Locate the cell with the specified text and output its [x, y] center coordinate. 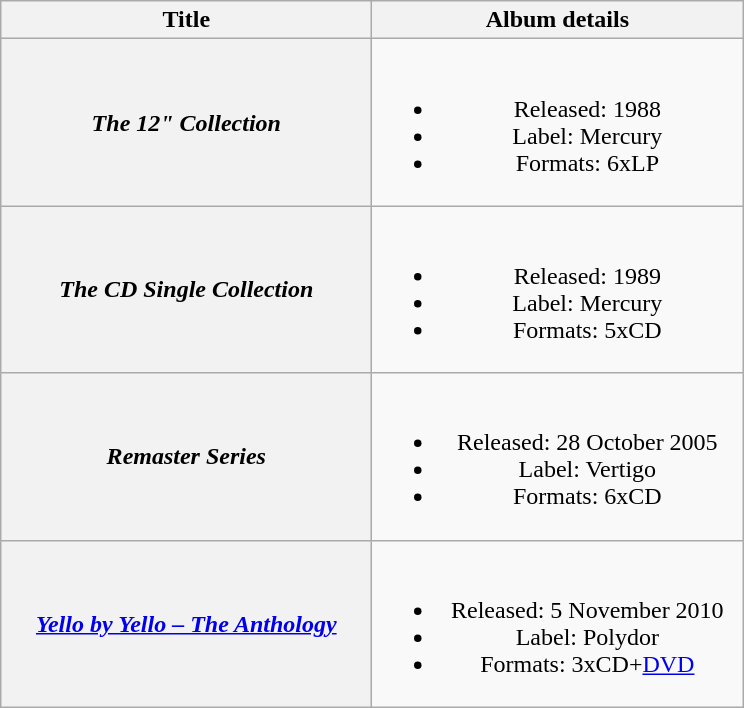
Released: 28 October 2005Label: VertigoFormats: 6xCD [558, 456]
The 12" Collection [186, 122]
The CD Single Collection [186, 290]
Yello by Yello – The Anthology [186, 624]
Released: 1989Label: MercuryFormats: 5xCD [558, 290]
Released: 5 November 2010Label: PolydorFormats: 3xCD+DVD [558, 624]
Remaster Series [186, 456]
Title [186, 20]
Album details [558, 20]
Released: 1988Label: MercuryFormats: 6xLP [558, 122]
